Capture the cell that displays the provided text and extract its (X, Y) central coordinate. 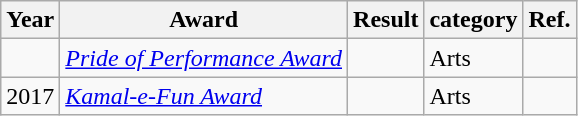
Result (386, 20)
Pride of Performance Award (204, 58)
Ref. (550, 20)
Award (204, 20)
Kamal-e-Fun Award (204, 96)
Year (30, 20)
category (474, 20)
2017 (30, 96)
